Return [X, Y] of the center of cell containing provided text 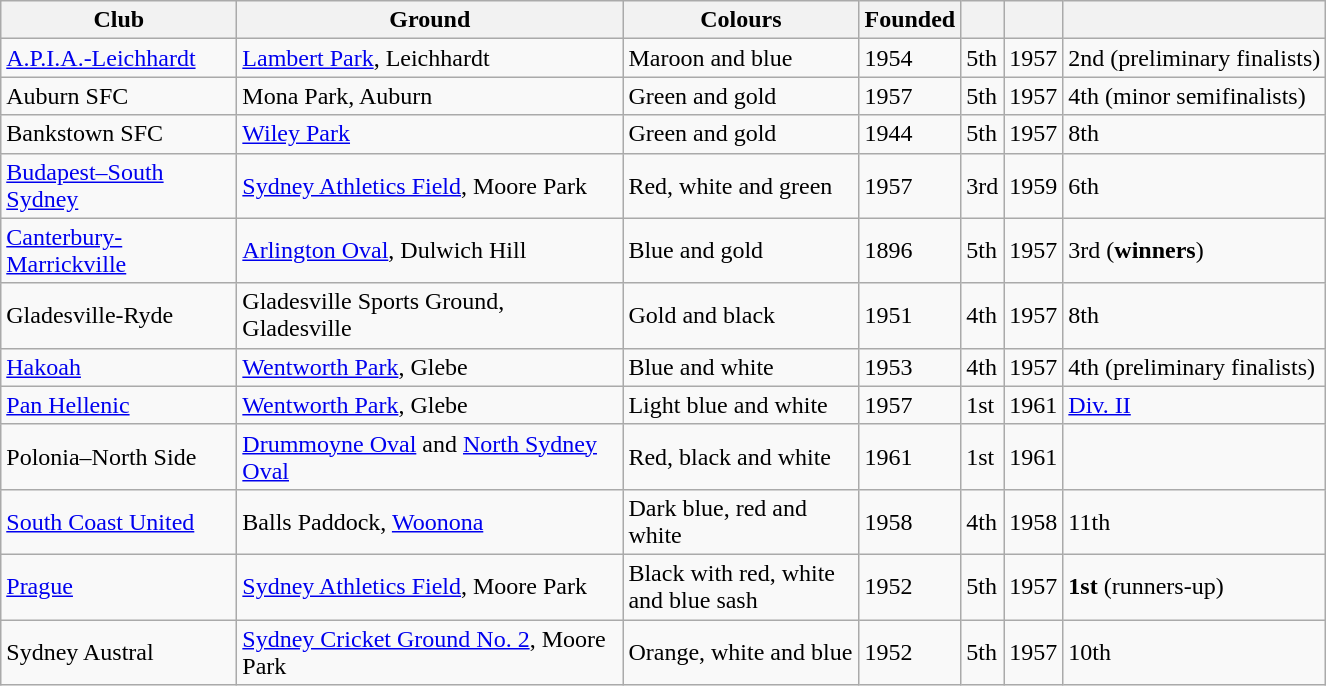
Bankstown SFC [119, 134]
Gladesville-Ryde [119, 316]
Founded [910, 20]
Sydney Austral [119, 652]
1st (runners-up) [1194, 586]
Canterbury-Marrickville [119, 250]
Polonia–North Side [119, 456]
Dark blue, red and white [741, 522]
Arlington Oval, Dulwich Hill [430, 250]
11th [1194, 522]
A.P.I.A.-Leichhardt [119, 58]
Blue and white [741, 367]
Sydney Cricket Ground No. 2, Moore Park [430, 652]
Blue and gold [741, 250]
Balls Paddock, Woonona [430, 522]
6th [1194, 186]
2nd (preliminary finalists) [1194, 58]
Mona Park, Auburn [430, 96]
Hakoah [119, 367]
Auburn SFC [119, 96]
Gold and black [741, 316]
Orange, white and blue [741, 652]
4th (preliminary finalists) [1194, 367]
3rd [982, 186]
1953 [910, 367]
1954 [910, 58]
10th [1194, 652]
Drummoyne Oval and North Sydney Oval [430, 456]
Red, white and green [741, 186]
Div. II [1194, 405]
Prague [119, 586]
Black with red, white and blue sash [741, 586]
South Coast United [119, 522]
1896 [910, 250]
Light blue and white [741, 405]
4th (minor semifinalists) [1194, 96]
1951 [910, 316]
Club [119, 20]
1959 [1034, 186]
Wiley Park [430, 134]
Lambert Park, Leichhardt [430, 58]
Red, black and white [741, 456]
Maroon and blue [741, 58]
Ground [430, 20]
1944 [910, 134]
Gladesville Sports Ground, Gladesville [430, 316]
3rd (winners) [1194, 250]
Budapest–South Sydney [119, 186]
Pan Hellenic [119, 405]
Colours [741, 20]
